Scan for the cell matching the given text and deliver its (X, Y) coordinate at center. 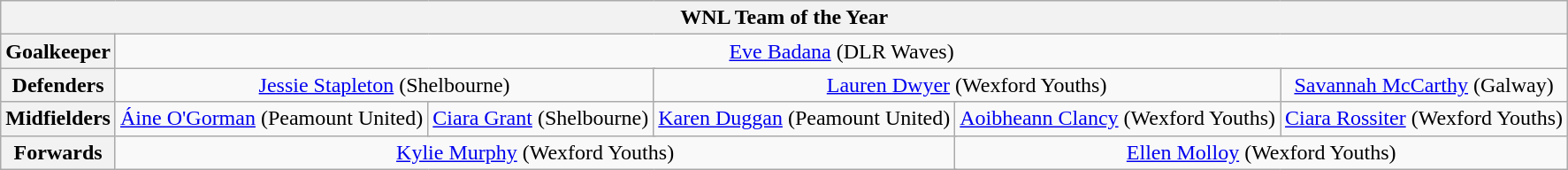
WNL Team of the Year (784, 18)
Aoibheann Clancy (Wexford Youths) (1118, 119)
Defenders (58, 85)
Áine O'Gorman (Peamount United) (271, 119)
Goalkeeper (58, 51)
Jessie Stapleton (Shelbourne) (384, 85)
Lauren Dwyer (Wexford Youths) (968, 85)
Savannah McCarthy (Galway) (1424, 85)
Midfielders (58, 119)
Ciara Grant (Shelbourne) (541, 119)
Eve Badana (DLR Waves) (841, 51)
Kylie Murphy (Wexford Youths) (534, 152)
Karen Duggan (Peamount United) (805, 119)
Ellen Molloy (Wexford Youths) (1261, 152)
Ciara Rossiter (Wexford Youths) (1424, 119)
Forwards (58, 152)
